For the text-containing cell, return its midpoint in (x, y) coordinate format. 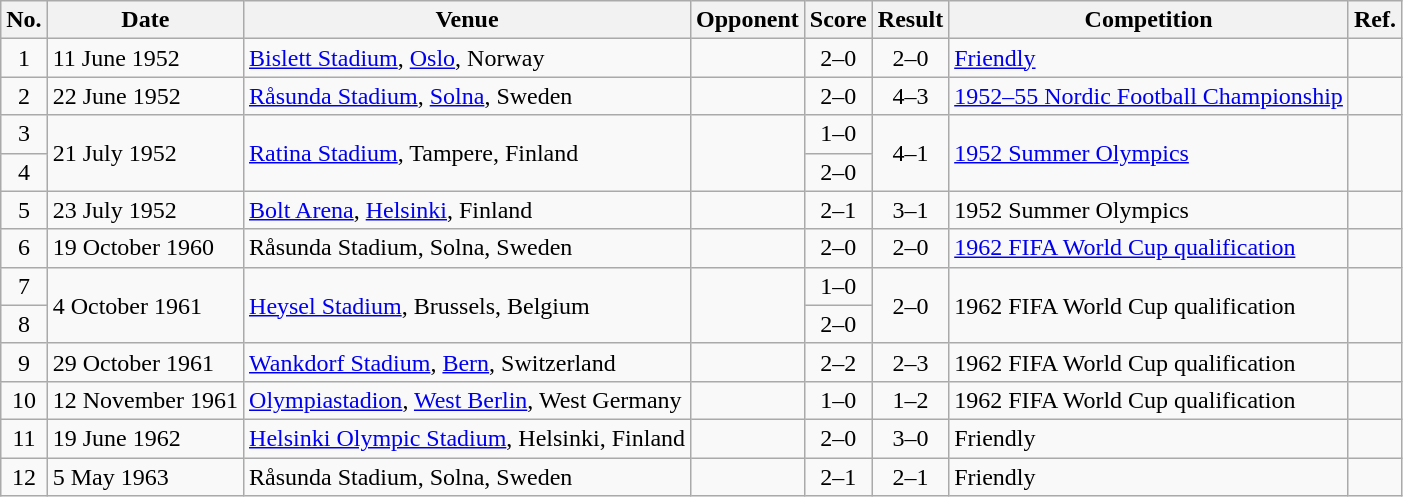
4 (24, 172)
Ref. (1374, 20)
12 November 1961 (145, 400)
Olympiastadion, West Berlin, West Germany (468, 400)
8 (24, 324)
7 (24, 286)
2 (24, 96)
Wankdorf Stadium, Bern, Switzerland (468, 362)
1–2 (910, 400)
Venue (468, 20)
Bolt Arena, Helsinki, Finland (468, 210)
3–0 (910, 438)
11 (24, 438)
29 October 1961 (145, 362)
3–1 (910, 210)
2–3 (910, 362)
4 October 1961 (145, 305)
9 (24, 362)
21 July 1952 (145, 153)
23 July 1952 (145, 210)
10 (24, 400)
No. (24, 20)
5 May 1963 (145, 477)
Opponent (748, 20)
Ratina Stadium, Tampere, Finland (468, 153)
Result (910, 20)
2–2 (838, 362)
6 (24, 248)
1952–55 Nordic Football Championship (1149, 96)
5 (24, 210)
12 (24, 477)
4–1 (910, 153)
Heysel Stadium, Brussels, Belgium (468, 305)
Score (838, 20)
Date (145, 20)
Competition (1149, 20)
3 (24, 134)
Helsinki Olympic Stadium, Helsinki, Finland (468, 438)
19 June 1962 (145, 438)
11 June 1952 (145, 58)
22 June 1952 (145, 96)
Bislett Stadium, Oslo, Norway (468, 58)
19 October 1960 (145, 248)
1 (24, 58)
4–3 (910, 96)
